Extract the (X, Y) coordinate from the center of the cell holding the provided text.  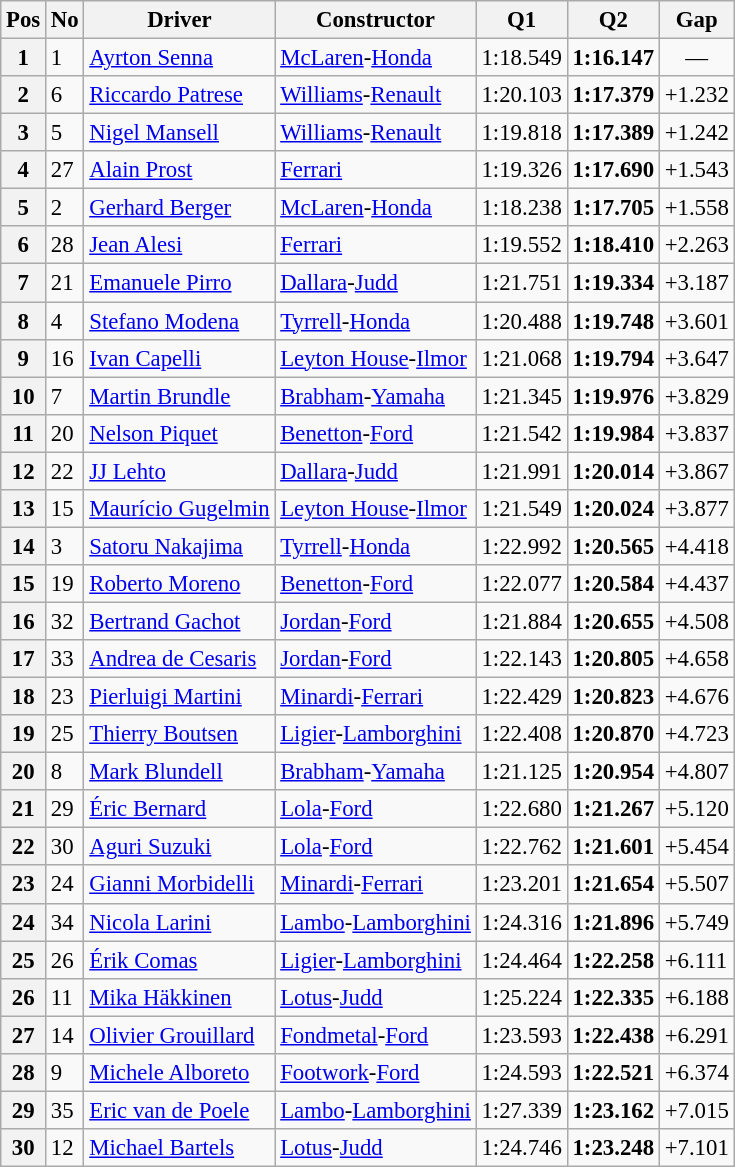
+4.676 (696, 697)
Satoru Nakajima (180, 546)
+1.242 (696, 133)
Gap (696, 20)
+3.601 (696, 321)
1:21.068 (522, 358)
Gianni Morbidelli (180, 885)
1:21.601 (613, 847)
33 (65, 659)
32 (65, 621)
Martin Brundle (180, 396)
1:20.584 (613, 584)
Mark Blundell (180, 772)
1:22.680 (522, 809)
+3.647 (696, 358)
1:21.125 (522, 772)
+7.015 (696, 1110)
+5.454 (696, 847)
Mika Häkkinen (180, 997)
+3.829 (696, 396)
Footwork-Ford (376, 1073)
1:19.976 (613, 396)
+7.101 (696, 1148)
Nelson Piquet (180, 433)
+1.558 (696, 208)
Aguri Suzuki (180, 847)
1:21.654 (613, 885)
+6.111 (696, 960)
Pierluigi Martini (180, 697)
1:19.984 (613, 433)
Gerhard Berger (180, 208)
1:20.870 (613, 734)
Riccardo Patrese (180, 95)
Nicola Larini (180, 922)
1:20.024 (613, 509)
+6.291 (696, 1035)
+5.120 (696, 809)
1:20.823 (613, 697)
1:21.542 (522, 433)
+5.749 (696, 922)
1:21.345 (522, 396)
1:24.593 (522, 1073)
1:18.549 (522, 58)
Maurício Gugelmin (180, 509)
Érik Comas (180, 960)
1:20.655 (613, 621)
Pos (24, 20)
1:19.326 (522, 170)
Emanuele Pirro (180, 283)
1:17.389 (613, 133)
— (696, 58)
+4.723 (696, 734)
1:22.077 (522, 584)
+6.188 (696, 997)
1:20.954 (613, 772)
1:22.258 (613, 960)
1:16.147 (613, 58)
Alain Prost (180, 170)
1:20.014 (613, 471)
Bertrand Gachot (180, 621)
JJ Lehto (180, 471)
Constructor (376, 20)
1:21.884 (522, 621)
1:19.334 (613, 283)
Q2 (613, 20)
+1.543 (696, 170)
1:25.224 (522, 997)
1:22.335 (613, 997)
1:22.521 (613, 1073)
+3.867 (696, 471)
1:23.248 (613, 1148)
1:22.429 (522, 697)
1:24.464 (522, 960)
1:21.751 (522, 283)
1:17.690 (613, 170)
1:20.488 (522, 321)
Michael Bartels (180, 1148)
Ivan Capelli (180, 358)
+4.508 (696, 621)
1:21.991 (522, 471)
Roberto Moreno (180, 584)
1:24.746 (522, 1148)
1:20.103 (522, 95)
1:17.379 (613, 95)
1:22.143 (522, 659)
+4.658 (696, 659)
Olivier Grouillard (180, 1035)
1:23.201 (522, 885)
+3.187 (696, 283)
Q1 (522, 20)
1:21.267 (613, 809)
1:24.316 (522, 922)
1:20.565 (613, 546)
Michele Alboreto (180, 1073)
1:23.593 (522, 1035)
1:27.339 (522, 1110)
1:17.705 (613, 208)
1:19.748 (613, 321)
10 (24, 396)
Nigel Mansell (180, 133)
1:22.762 (522, 847)
Stefano Modena (180, 321)
+4.418 (696, 546)
+2.263 (696, 245)
+5.507 (696, 885)
+6.374 (696, 1073)
34 (65, 922)
1:19.552 (522, 245)
Jean Alesi (180, 245)
1:22.408 (522, 734)
1:21.549 (522, 509)
Thierry Boutsen (180, 734)
Driver (180, 20)
1:23.162 (613, 1110)
1:18.238 (522, 208)
Andrea de Cesaris (180, 659)
13 (24, 509)
+4.437 (696, 584)
Eric van de Poele (180, 1110)
17 (24, 659)
1:18.410 (613, 245)
35 (65, 1110)
1:20.805 (613, 659)
1:22.438 (613, 1035)
+4.807 (696, 772)
Éric Bernard (180, 809)
+1.232 (696, 95)
1:22.992 (522, 546)
18 (24, 697)
1:19.794 (613, 358)
+3.877 (696, 509)
No (65, 20)
1:19.818 (522, 133)
1:21.896 (613, 922)
+3.837 (696, 433)
Fondmetal-Ford (376, 1035)
Ayrton Senna (180, 58)
